For the text-containing cell, return its midpoint in [x, y] coordinate format. 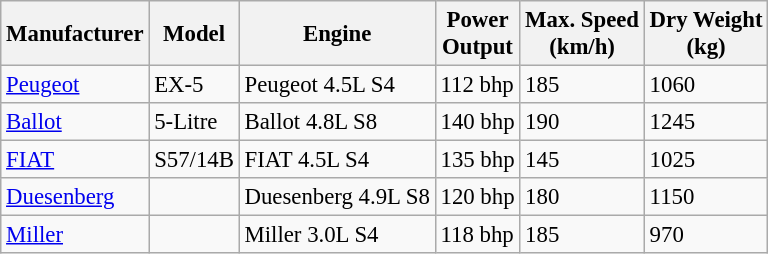
Duesenberg [75, 197]
145 [582, 160]
180 [582, 197]
135 bhp [478, 160]
1150 [706, 197]
140 bhp [478, 122]
190 [582, 122]
S57/14B [194, 160]
Ballot 4.8L S8 [337, 122]
Manufacturer [75, 34]
1025 [706, 160]
Miller 3.0L S4 [337, 235]
Peugeot 4.5L S4 [337, 85]
FIAT 4.5L S4 [337, 160]
EX-5 [194, 85]
Ballot [75, 122]
Duesenberg 4.9L S8 [337, 197]
Peugeot [75, 85]
970 [706, 235]
Dry Weight (kg) [706, 34]
Model [194, 34]
Engine [337, 34]
1060 [706, 85]
5-Litre [194, 122]
1245 [706, 122]
FIAT [75, 160]
Miller [75, 235]
112 bhp [478, 85]
120 bhp [478, 197]
Max. Speed (km/h) [582, 34]
PowerOutput [478, 34]
118 bhp [478, 235]
